Return the (X, Y) coordinate for the center point of the cell that contains the specified text.  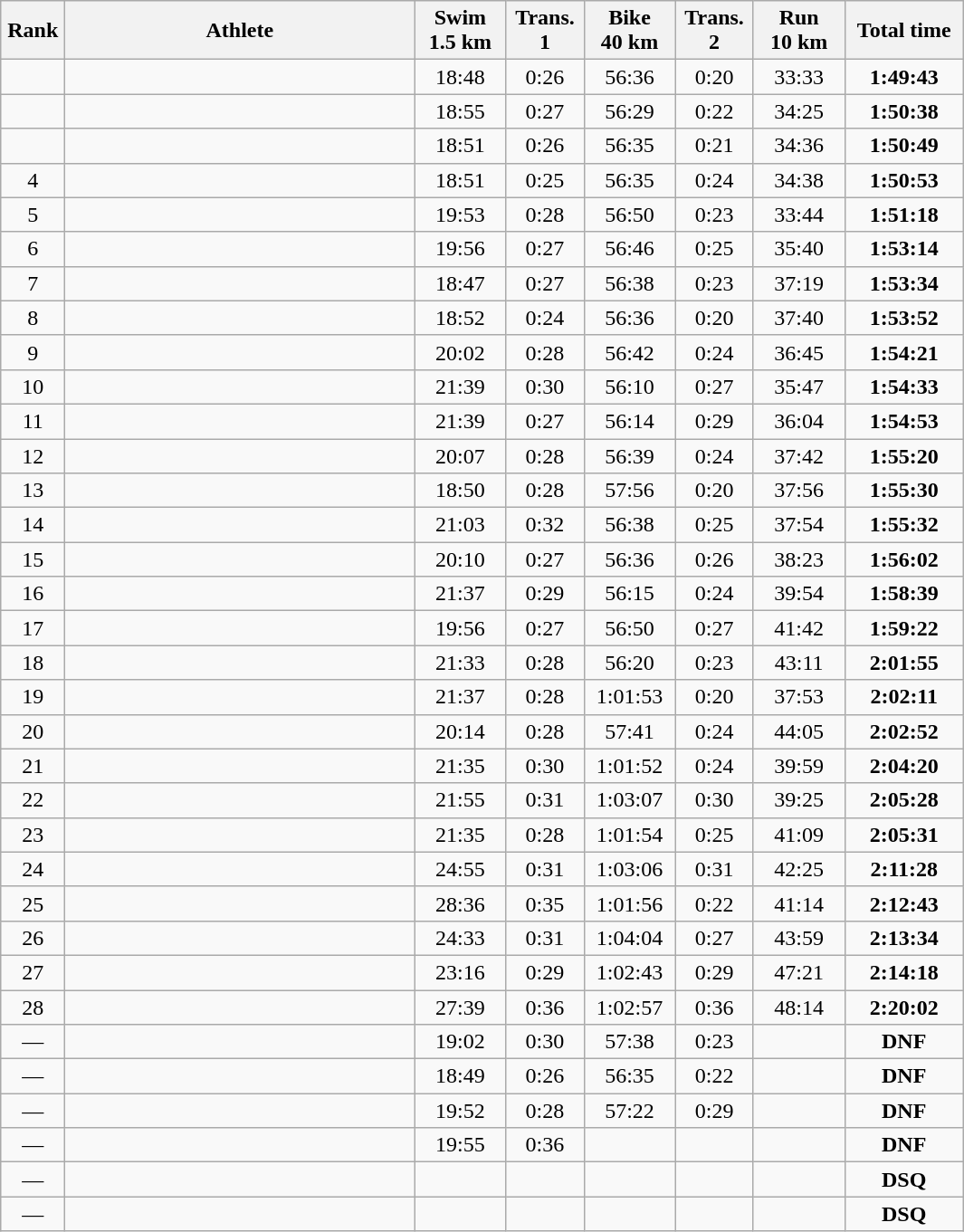
2:04:20 (903, 766)
1:53:14 (903, 249)
1:55:20 (903, 455)
2:05:28 (903, 800)
34:36 (798, 146)
23:16 (460, 972)
1:04:04 (630, 938)
Run10 km (798, 31)
18:49 (460, 1076)
21:03 (460, 525)
39:59 (798, 766)
41:42 (798, 628)
19:52 (460, 1111)
2:05:31 (903, 835)
33:44 (798, 215)
18 (33, 663)
27 (33, 972)
2:02:11 (903, 697)
12 (33, 455)
19 (33, 697)
21:33 (460, 663)
48:14 (798, 1008)
23 (33, 835)
1:53:34 (903, 283)
2:02:52 (903, 731)
0:35 (545, 903)
1:01:53 (630, 697)
11 (33, 421)
15 (33, 559)
34:38 (798, 180)
14 (33, 525)
37:53 (798, 697)
Bike40 km (630, 31)
19:55 (460, 1145)
1:54:53 (903, 421)
7 (33, 283)
1:51:18 (903, 215)
44:05 (798, 731)
1:49:43 (903, 77)
1:55:32 (903, 525)
1:53:52 (903, 318)
37:54 (798, 525)
21:55 (460, 800)
38:23 (798, 559)
28 (33, 1008)
20:02 (460, 352)
1:55:30 (903, 491)
1:01:54 (630, 835)
2:14:18 (903, 972)
56:15 (630, 594)
Rank (33, 31)
2:13:34 (903, 938)
56:42 (630, 352)
1:01:52 (630, 766)
9 (33, 352)
17 (33, 628)
18:47 (460, 283)
1:01:56 (630, 903)
56:10 (630, 387)
35:40 (798, 249)
57:22 (630, 1111)
56:39 (630, 455)
24:55 (460, 869)
0:21 (714, 146)
43:11 (798, 663)
18:50 (460, 491)
1:58:39 (903, 594)
13 (33, 491)
57:41 (630, 731)
10 (33, 387)
1:02:43 (630, 972)
1:50:38 (903, 111)
5 (33, 215)
1:03:06 (630, 869)
21 (33, 766)
27:39 (460, 1008)
2:20:02 (903, 1008)
56:20 (630, 663)
37:19 (798, 283)
20:07 (460, 455)
47:21 (798, 972)
39:54 (798, 594)
1:02:57 (630, 1008)
8 (33, 318)
18:52 (460, 318)
Trans. 1 (545, 31)
2:12:43 (903, 903)
36:04 (798, 421)
20 (33, 731)
39:25 (798, 800)
56:29 (630, 111)
1:56:02 (903, 559)
37:42 (798, 455)
6 (33, 249)
1:50:49 (903, 146)
Swim1.5 km (460, 31)
19:53 (460, 215)
57:38 (630, 1042)
1:54:21 (903, 352)
18:55 (460, 111)
41:09 (798, 835)
2:11:28 (903, 869)
28:36 (460, 903)
22 (33, 800)
43:59 (798, 938)
37:40 (798, 318)
1:50:53 (903, 180)
16 (33, 594)
36:45 (798, 352)
Total time (903, 31)
56:46 (630, 249)
2:01:55 (903, 663)
18:48 (460, 77)
Trans. 2 (714, 31)
1:54:33 (903, 387)
24 (33, 869)
24:33 (460, 938)
34:25 (798, 111)
19:02 (460, 1042)
1:03:07 (630, 800)
42:25 (798, 869)
25 (33, 903)
26 (33, 938)
4 (33, 180)
37:56 (798, 491)
56:14 (630, 421)
41:14 (798, 903)
20:14 (460, 731)
Athlete (240, 31)
35:47 (798, 387)
33:33 (798, 77)
20:10 (460, 559)
57:56 (630, 491)
1:59:22 (903, 628)
0:32 (545, 525)
